Search for the cell housing the specified text and yield its (X, Y) center coordinate. 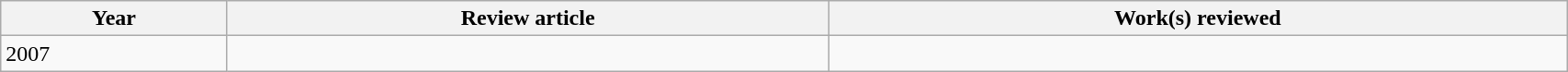
Year (114, 18)
2007 (114, 54)
Work(s) reviewed (1198, 18)
Review article (527, 18)
